Locate the cell with the specified text and output its [x, y] center coordinate. 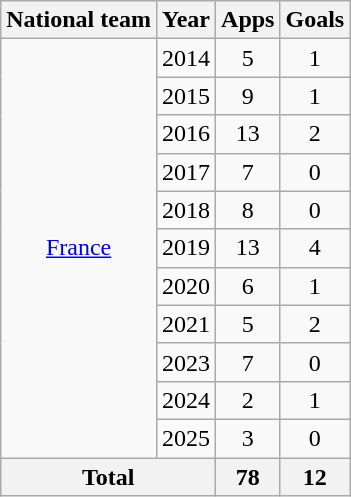
2023 [186, 362]
78 [248, 477]
2016 [186, 134]
6 [248, 286]
8 [248, 210]
2015 [186, 96]
2019 [186, 248]
2018 [186, 210]
Total [108, 477]
3 [248, 438]
4 [315, 248]
2024 [186, 400]
2014 [186, 58]
2025 [186, 438]
Apps [248, 20]
9 [248, 96]
2020 [186, 286]
France [79, 248]
12 [315, 477]
2021 [186, 324]
Goals [315, 20]
Year [186, 20]
2017 [186, 172]
National team [79, 20]
